Return the (x, y) coordinate for the center point of the cell that contains the specified text.  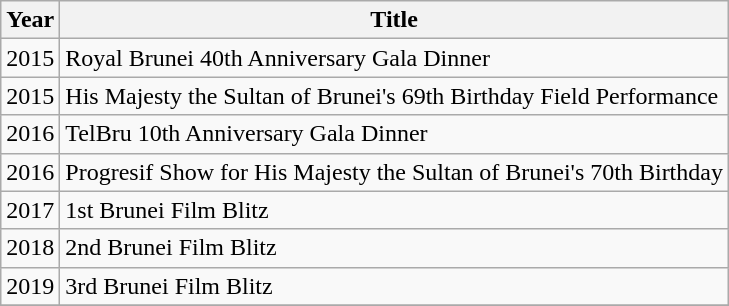
Title (394, 20)
Royal Brunei 40th Anniversary Gala Dinner (394, 58)
Progresif Show for His Majesty the Sultan of Brunei's 70th Birthday (394, 172)
2017 (30, 210)
TelBru 10th Anniversary Gala Dinner (394, 134)
1st Brunei Film Blitz (394, 210)
2018 (30, 248)
2019 (30, 286)
3rd Brunei Film Blitz (394, 286)
Year (30, 20)
2nd Brunei Film Blitz (394, 248)
His Majesty the Sultan of Brunei's 69th Birthday Field Performance (394, 96)
